From the cell containing the given text, extract its center point as (X, Y) coordinate. 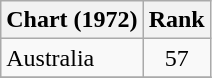
Chart (1972) (72, 20)
Rank (176, 20)
Australia (72, 58)
57 (176, 58)
